Detect which cell encompasses the target text, then output its (X, Y) center coordinate. 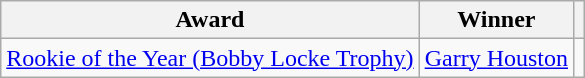
Garry Houston (496, 58)
Award (210, 20)
Winner (496, 20)
Rookie of the Year (Bobby Locke Trophy) (210, 58)
